Output the [X, Y] coordinate of the center of the cell containing the given text.  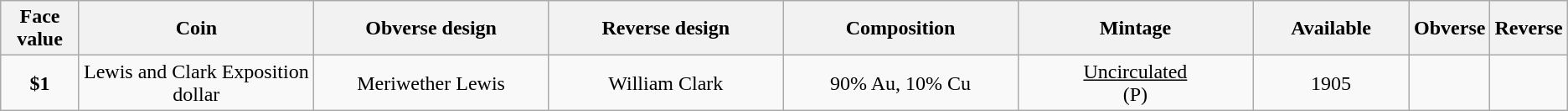
Reverse [1529, 29]
90% Au, 10% Cu [900, 82]
Composition [900, 29]
Reverse design [666, 29]
Obverse design [431, 29]
Meriwether Lewis [431, 82]
$1 [40, 82]
William Clark [666, 82]
1905 [1332, 82]
Uncirculated (P) [1135, 82]
Available [1332, 29]
Obverse [1450, 29]
Face value [40, 29]
Lewis and Clark Exposition dollar [196, 82]
Mintage [1135, 29]
Coin [196, 29]
